Find where the given text appears and provide that cell's center as [X, Y] coordinate. 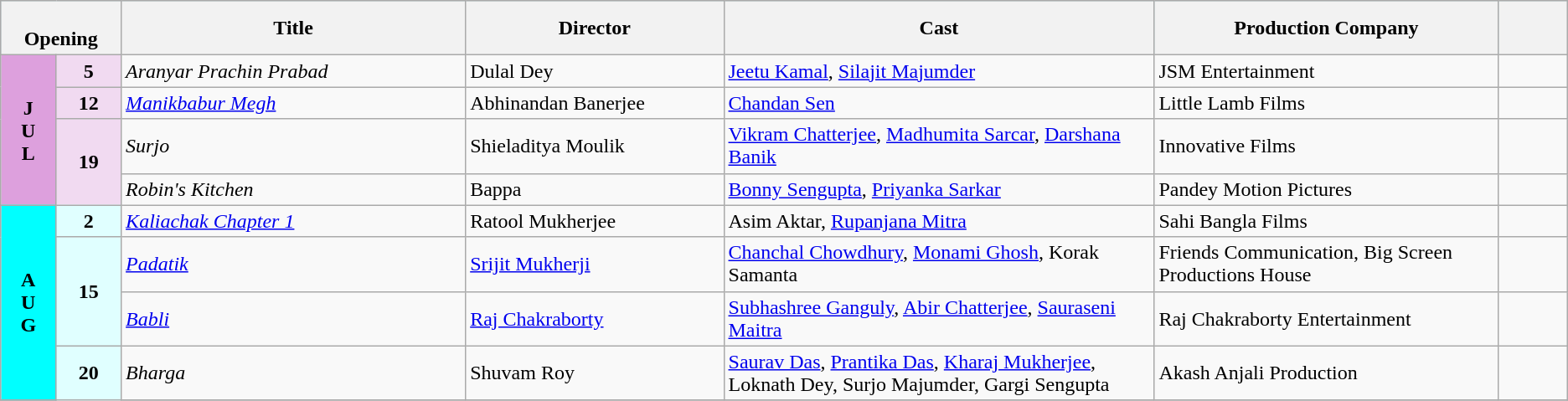
Pandey Motion Pictures [1327, 189]
Director [595, 28]
AUG [28, 303]
Opening [61, 28]
Jeetu Kamal, Silajit Majumder [939, 71]
Chandan Sen [939, 103]
Shuvam Roy [595, 373]
Kaliachak Chapter 1 [293, 221]
Babli [293, 318]
Dulal Dey [595, 71]
Ratool Mukherjee [595, 221]
Little Lamb Films [1327, 103]
Abhinandan Banerjee [595, 103]
Innovative Films [1327, 146]
2 [89, 221]
Shieladitya Moulik [595, 146]
5 [89, 71]
Manikbabur Megh [293, 103]
Srijit Mukherji [595, 265]
Subhashree Ganguly, Abir Chatterjee, Sauraseni Maitra [939, 318]
Cast [939, 28]
Bharga [293, 373]
12 [89, 103]
15 [89, 291]
Raj Chakraborty Entertainment [1327, 318]
19 [89, 162]
Bonny Sengupta, Priyanka Sarkar [939, 189]
Production Company [1327, 28]
Vikram Chatterjee, Madhumita Sarcar, Darshana Banik [939, 146]
Asim Aktar, Rupanjana Mitra [939, 221]
20 [89, 373]
Bappa [595, 189]
Saurav Das, Prantika Das, Kharaj Mukherjee, Loknath Dey, Surjo Majumder, Gargi Sengupta [939, 373]
Sahi Bangla Films [1327, 221]
JUL [28, 131]
Aranyar Prachin Prabad [293, 71]
Akash Anjali Production [1327, 373]
Raj Chakraborty [595, 318]
Friends Communication, Big Screen Productions House [1327, 265]
Chanchal Chowdhury, Monami Ghosh, Korak Samanta [939, 265]
Title [293, 28]
Padatik [293, 265]
JSM Entertainment [1327, 71]
Surjo [293, 146]
Robin's Kitchen [293, 189]
